Detect which cell encompasses the target text, then output its [x, y] center coordinate. 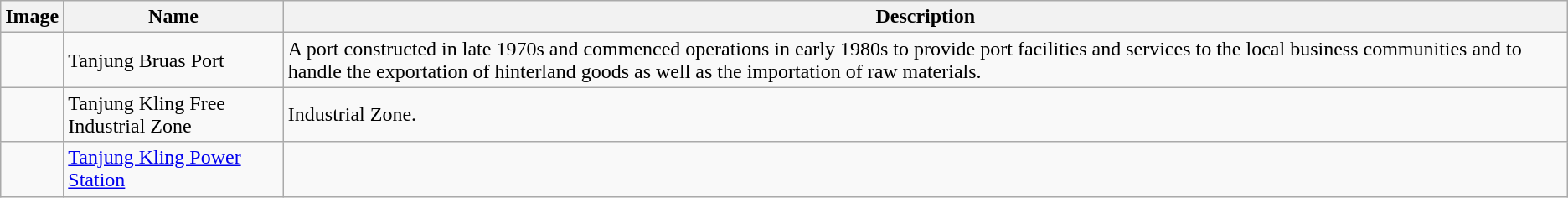
Industrial Zone. [925, 114]
Image [32, 17]
Description [925, 17]
Tanjung Kling Power Station [173, 169]
Name [173, 17]
Tanjung Kling Free Industrial Zone [173, 114]
Tanjung Bruas Port [173, 60]
